Return (X, Y) of the center of cell containing provided text 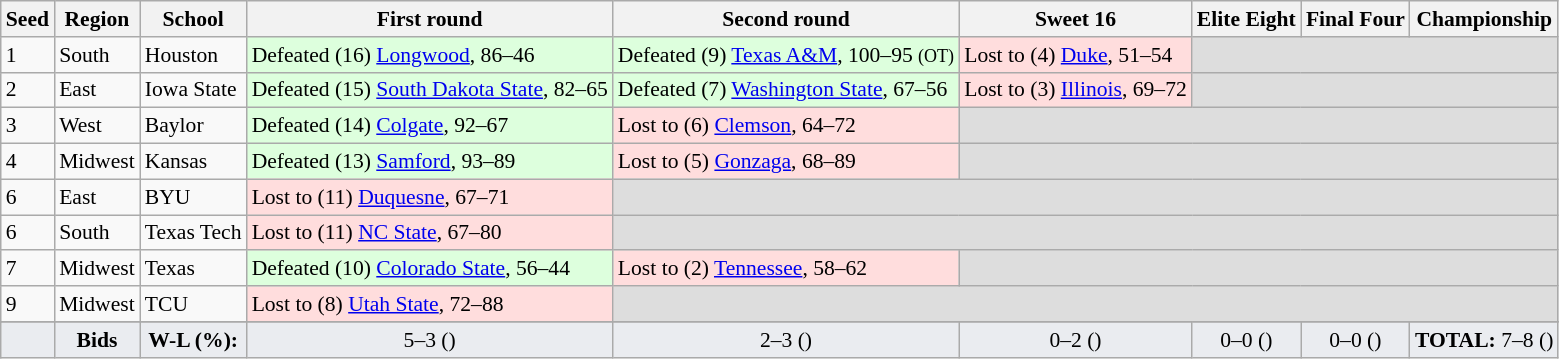
Elite Eight (1246, 19)
First round (430, 19)
West (97, 126)
Defeated (14) Colgate, 92–67 (430, 126)
0–2 () (1076, 340)
Texas Tech (194, 233)
2–3 () (786, 340)
TCU (194, 304)
Defeated (16) Longwood, 86–46 (430, 55)
9 (28, 304)
7 (28, 269)
Second round (786, 19)
Region (97, 19)
5–3 () (430, 340)
School (194, 19)
W-L (%): (194, 340)
Defeated (7) Washington State, 67–56 (786, 90)
Seed (28, 19)
Lost to (6) Clemson, 64–72 (786, 126)
Championship (1484, 19)
Final Four (1356, 19)
2 (28, 90)
BYU (194, 197)
Lost to (2) Tennessee, 58–62 (786, 269)
4 (28, 162)
Bids (97, 340)
TOTAL: 7–8 () (1484, 340)
Defeated (9) Texas A&M, 100–95 (OT) (786, 55)
Lost to (8) Utah State, 72–88 (430, 304)
Defeated (10) Colorado State, 56–44 (430, 269)
Lost to (5) Gonzaga, 68–89 (786, 162)
Defeated (15) South Dakota State, 82–65 (430, 90)
3 (28, 126)
Houston (194, 55)
Lost to (11) Duquesne, 67–71 (430, 197)
Baylor (194, 126)
Lost to (4) Duke, 51–54 (1076, 55)
Kansas (194, 162)
Sweet 16 (1076, 19)
Lost to (3) Illinois, 69–72 (1076, 90)
Defeated (13) Samford, 93–89 (430, 162)
1 (28, 55)
Lost to (11) NC State, 67–80 (430, 233)
Texas (194, 269)
Iowa State (194, 90)
